Return (X, Y) of the center of cell containing provided text 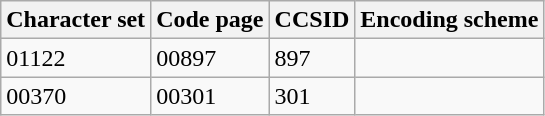
897 (312, 58)
Encoding scheme (450, 20)
00301 (210, 96)
00897 (210, 58)
00370 (76, 96)
01122 (76, 58)
CCSID (312, 20)
Code page (210, 20)
301 (312, 96)
Character set (76, 20)
